Search for the cell housing the specified text and yield its (X, Y) center coordinate. 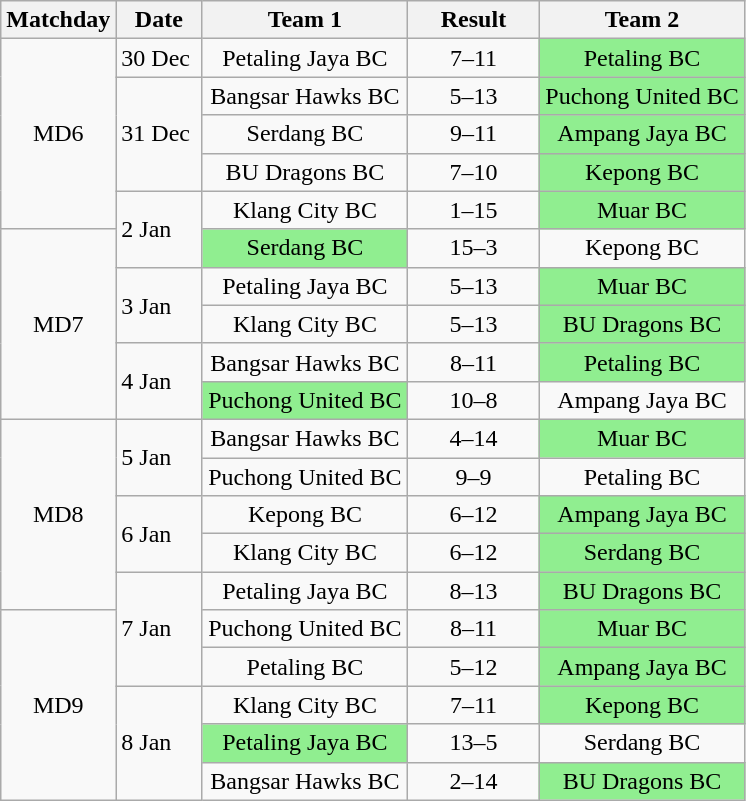
1–15 (474, 210)
Matchday (58, 20)
5–12 (474, 667)
4–14 (474, 438)
13–5 (474, 743)
6 Jan (159, 534)
8–13 (474, 591)
Team 1 (305, 20)
MD9 (58, 705)
4 Jan (159, 381)
MD6 (58, 134)
2 Jan (159, 229)
31 Dec (159, 134)
5 Jan (159, 457)
8 Jan (159, 743)
9–9 (474, 477)
Result (474, 20)
Team 2 (642, 20)
10–8 (474, 400)
7 Jan (159, 629)
7–10 (474, 172)
9–11 (474, 134)
3 Jan (159, 305)
MD8 (58, 514)
MD7 (58, 324)
15–3 (474, 248)
30 Dec (159, 58)
2–14 (474, 781)
Date (159, 20)
